Extract the [X, Y] coordinate from the center of the cell holding the provided text.  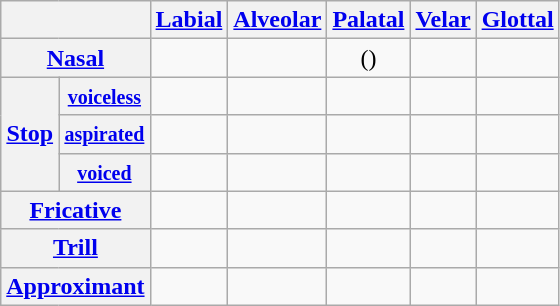
Nasal [76, 58]
voiced [104, 172]
Stop [30, 134]
Approximant [76, 286]
Labial [189, 20]
Glottal [518, 20]
Velar [443, 20]
Trill [76, 248]
() [368, 58]
Palatal [368, 20]
voiceless [104, 96]
Alveolar [278, 20]
Fricative [76, 210]
aspirated [104, 134]
